Provide the (x, y) coordinate of the cell's center where the given text is located.  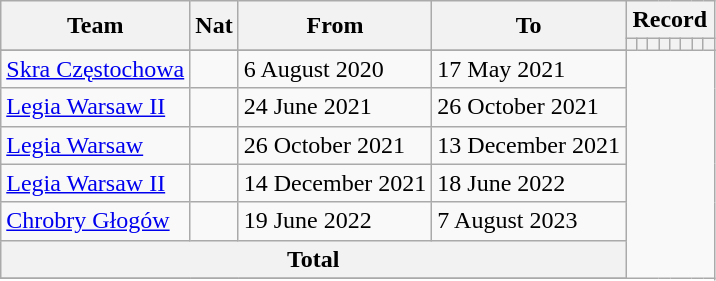
Legia Warsaw (96, 145)
13 December 2021 (529, 145)
7 August 2023 (529, 221)
Nat (214, 26)
Record (670, 20)
24 June 2021 (335, 107)
17 May 2021 (529, 69)
To (529, 26)
Chrobry Głogów (96, 221)
Total (314, 259)
14 December 2021 (335, 183)
Skra Częstochowa (96, 69)
18 June 2022 (529, 183)
Team (96, 26)
6 August 2020 (335, 69)
19 June 2022 (335, 221)
From (335, 26)
